From the cell containing the given text, extract its center point as (x, y) coordinate. 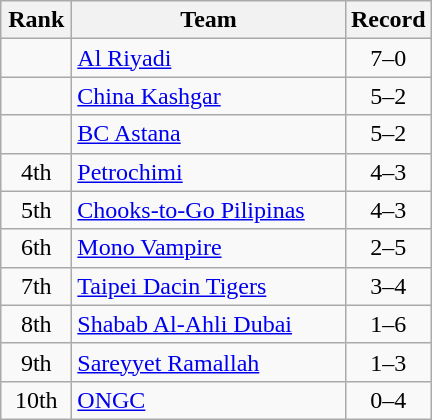
Mono Vampire (209, 248)
Taipei Dacin Tigers (209, 286)
4th (36, 172)
Petrochimi (209, 172)
Chooks-to-Go Pilipinas (209, 210)
7–0 (388, 58)
Shabab Al-Ahli Dubai (209, 324)
9th (36, 362)
6th (36, 248)
1–6 (388, 324)
3–4 (388, 286)
BC Astana (209, 134)
10th (36, 400)
Team (209, 20)
7th (36, 286)
Rank (36, 20)
Record (388, 20)
0–4 (388, 400)
China Kashgar (209, 96)
Al Riyadi (209, 58)
1–3 (388, 362)
2–5 (388, 248)
ONGC (209, 400)
5th (36, 210)
8th (36, 324)
Sareyyet Ramallah (209, 362)
